Detect which cell encompasses the target text, then output its [X, Y] center coordinate. 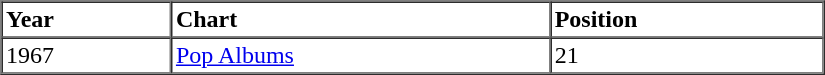
1967 [87, 56]
Chart [360, 20]
21 [686, 56]
Pop Albums [360, 56]
Position [686, 20]
Year [87, 20]
